Provide the [x, y] coordinate of the cell's center where the given text is located.  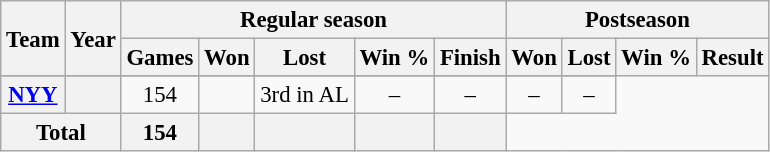
Result [732, 58]
3rd in AL [304, 95]
Regular season [314, 20]
Team [33, 38]
Year [93, 38]
Games [160, 58]
Total [61, 133]
Finish [470, 58]
NYY [33, 95]
Postseason [638, 20]
